Capture the cell that displays the provided text and extract its [X, Y] central coordinate. 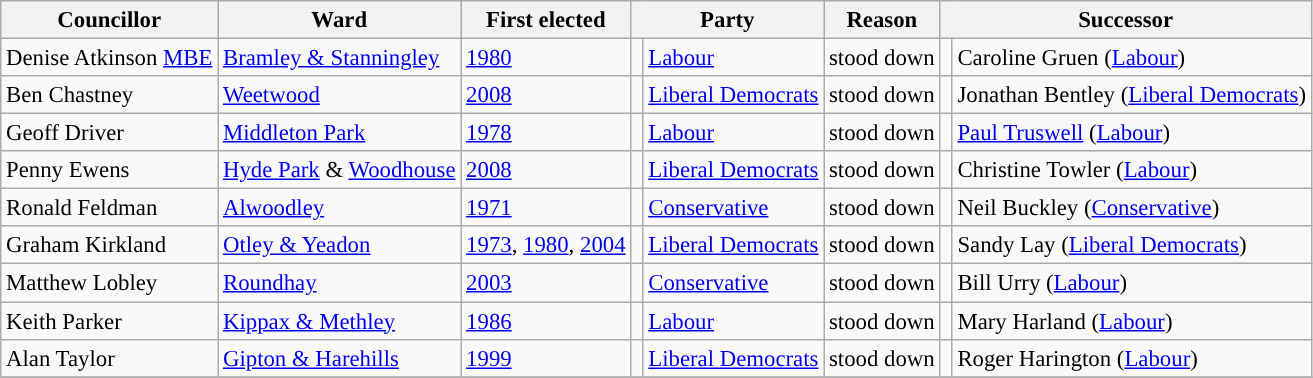
Gipton & Harehills [340, 358]
Keith Parker [110, 321]
Reason [882, 20]
Hyde Park & Woodhouse [340, 170]
Paul Truswell (Labour) [1132, 133]
Penny Ewens [110, 170]
Denise Atkinson MBE [110, 58]
1978 [546, 133]
Bramley & Stanningley [340, 58]
1980 [546, 58]
Roundhay [340, 283]
Ben Chastney [110, 95]
Weetwood [340, 95]
Otley & Yeadon [340, 245]
Kippax & Methley [340, 321]
Ward [340, 20]
First elected [546, 20]
Geoff Driver [110, 133]
Neil Buckley (Conservative) [1132, 208]
Matthew Lobley [110, 283]
Party [728, 20]
Graham Kirkland [110, 245]
Middleton Park [340, 133]
Alwoodley [340, 208]
Roger Harington (Labour) [1132, 358]
Bill Urry (Labour) [1132, 283]
Jonathan Bentley (Liberal Democrats) [1132, 95]
Alan Taylor [110, 358]
1973, 1980, 2004 [546, 245]
Sandy Lay (Liberal Democrats) [1132, 245]
Councillor [110, 20]
1999 [546, 358]
Successor [1126, 20]
1986 [546, 321]
2003 [546, 283]
1971 [546, 208]
Christine Towler (Labour) [1132, 170]
Mary Harland (Labour) [1132, 321]
Caroline Gruen (Labour) [1132, 58]
Ronald Feldman [110, 208]
